Find where the given text appears and provide that cell's center as (x, y) coordinate. 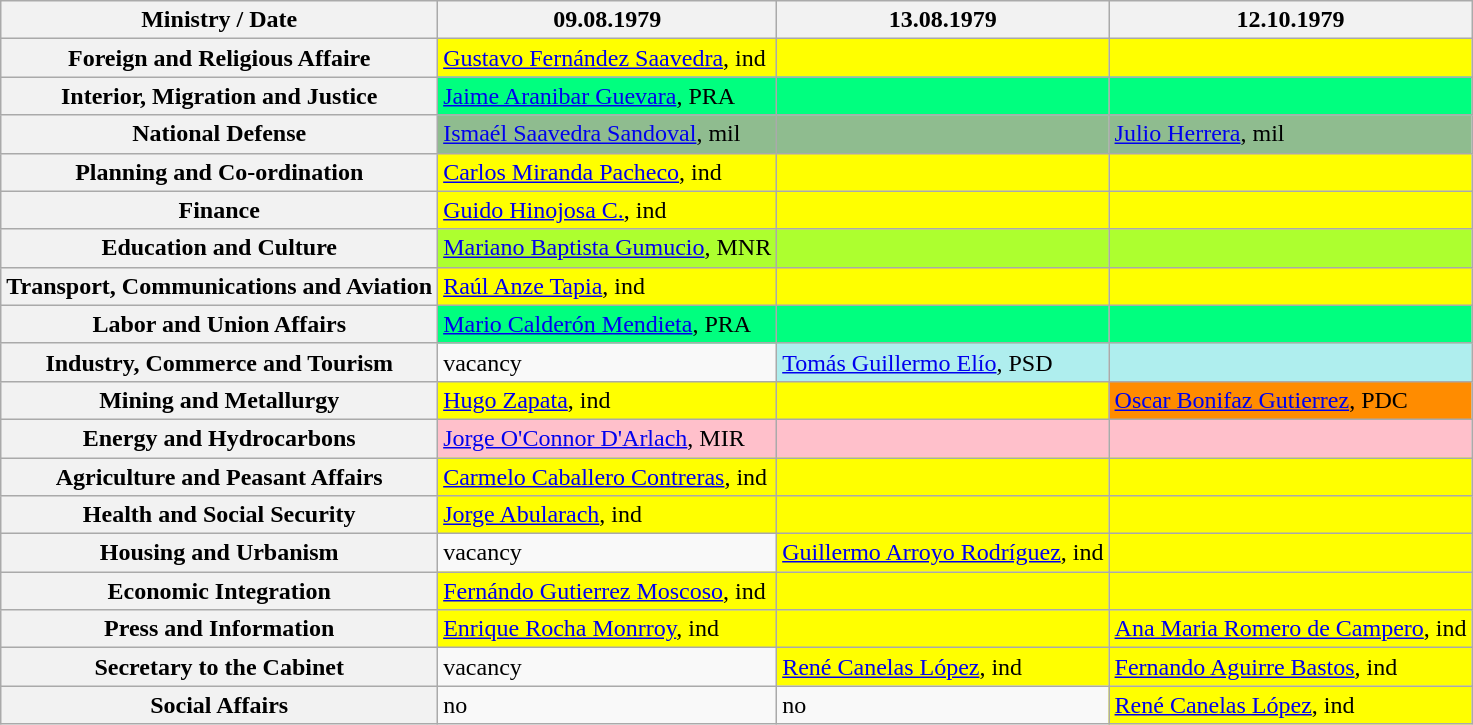
Ministry / Date (220, 20)
12.10.1979 (1290, 20)
Interior, Migration and Justice (220, 96)
Finance (220, 210)
Fernándo Gutierrez Moscoso, ind (608, 591)
Mariano Baptista Gumucio, MNR (608, 248)
Economic Integration (220, 591)
Industry, Commerce and Tourism (220, 362)
Labor and Union Affairs (220, 324)
Fernando Aguirre Bastos, ind (1290, 667)
Enrique Rocha Monrroy, ind (608, 629)
Carmelo Caballero Contreras, ind (608, 477)
Guido Hinojosa C., ind (608, 210)
Jaime Aranibar Guevara, PRA (608, 96)
Agriculture and Peasant Affairs (220, 477)
Energy and Hydrocarbons (220, 438)
Julio Herrera, mil (1290, 134)
Oscar Bonifaz Gutierrez, PDC (1290, 400)
Planning and Co-ordination (220, 172)
Health and Social Security (220, 515)
Ana Maria Romero de Campero, ind (1290, 629)
Mining and Metallurgy (220, 400)
Social Affairs (220, 705)
Ismaél Saavedra Sandoval, mil (608, 134)
Tomás Guillermo Elío, PSD (943, 362)
Raúl Anze Tapia, ind (608, 286)
Gustavo Fernández Saavedra, ind (608, 58)
Guillermo Arroyo Rodríguez, ind (943, 553)
Jorge O'Connor D'Arlach, MIR (608, 438)
Education and Culture (220, 248)
Secretary to the Cabinet (220, 667)
Mario Calderón Mendieta, PRA (608, 324)
13.08.1979 (943, 20)
Foreign and Religious Affaire (220, 58)
Hugo Zapata, ind (608, 400)
National Defense (220, 134)
Press and Information (220, 629)
09.08.1979 (608, 20)
Jorge Abularach, ind (608, 515)
Housing and Urbanism (220, 553)
Carlos Miranda Pacheco, ind (608, 172)
Transport, Communications and Aviation (220, 286)
